Pinpoint the cell where the given text exists, returning its (x, y) midpoint coordinate. 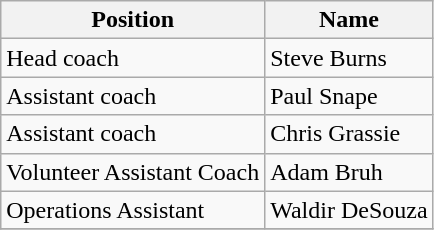
Head coach (133, 58)
Volunteer Assistant Coach (133, 172)
Operations Assistant (133, 210)
Chris Grassie (349, 134)
Position (133, 20)
Waldir DeSouza (349, 210)
Steve Burns (349, 58)
Adam Bruh (349, 172)
Name (349, 20)
Paul Snape (349, 96)
